Extract the (x, y) coordinate from the center of the cell holding the provided text.  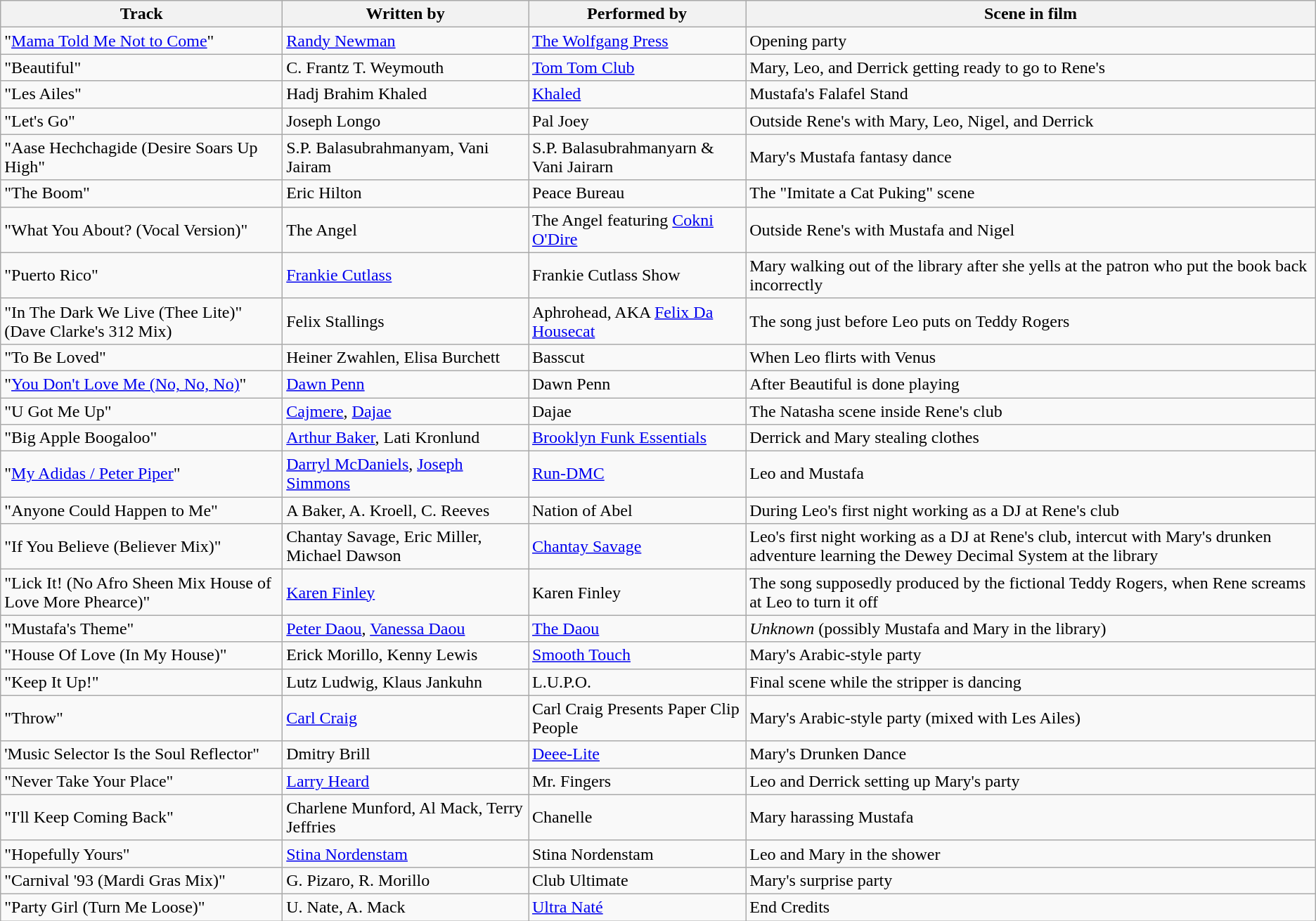
Deee-Lite (637, 754)
"My Adidas / Peter Piper" (142, 474)
Unknown (possibly Mustafa and Mary in the library) (1031, 629)
"To Be Loved" (142, 357)
Outside Rene's with Mustafa and Nigel (1031, 229)
Dmitry Brill (406, 754)
Hadj Brahim Khaled (406, 94)
Written by (406, 14)
'Music Selector Is the Soul Reflector" (142, 754)
Darryl McDaniels, Joseph Simmons (406, 474)
Nation of Abel (637, 510)
Mary's Arabic-style party (mixed with Les Ailes) (1031, 719)
"Mustafa's Theme" (142, 629)
Randy Newman (406, 41)
Derrick and Mary stealing clothes (1031, 438)
Leo and Mary in the shower (1031, 854)
The song supposedly produced by the fictional Teddy Rogers, when Rene screams at Leo to turn it off (1031, 592)
"Let's Go" (142, 121)
Mary walking out of the library after she yells at the patron who put the book back incorrectly (1031, 276)
Mary's Mustafa fantasy dance (1031, 157)
Leo and Mustafa (1031, 474)
"Puerto Rico" (142, 276)
Frankie Cutlass Show (637, 276)
Scene in film (1031, 14)
Carl Craig (406, 719)
Ultra Naté (637, 907)
Eric Hilton (406, 193)
Larry Heard (406, 781)
"What You About? (Vocal Version)" (142, 229)
"Never Take Your Place" (142, 781)
G. Pizaro, R. Morillo (406, 880)
The Natasha scene inside Rene's club (1031, 411)
"If You Believe (Believer Mix)" (142, 547)
"Hopefully Yours" (142, 854)
Lutz Ludwig, Klaus Jankuhn (406, 682)
"Big Apple Boogaloo" (142, 438)
Leo and Derrick setting up Mary's party (1031, 781)
"Beautiful" (142, 67)
"In The Dark We Live (Thee Lite)" (Dave Clarke's 312 Mix) (142, 321)
Arthur Baker, Lati Kronlund (406, 438)
Peace Bureau (637, 193)
"Throw" (142, 719)
Smooth Touch (637, 655)
Aphrohead, AKA Felix Da Housecat (637, 321)
During Leo's first night working as a DJ at Rene's club (1031, 510)
Final scene while the stripper is dancing (1031, 682)
Mary, Leo, and Derrick getting ready to go to Rene's (1031, 67)
Mary's Drunken Dance (1031, 754)
"You Don't Love Me (No, No, No)" (142, 384)
"U Got Me Up" (142, 411)
Frankie Cutlass (406, 276)
Joseph Longo (406, 121)
S.P. Balasubrahmanyarn & Vani Jairarn (637, 157)
Outside Rene's with Mary, Leo, Nigel, and Derrick (1031, 121)
The "Imitate a Cat Puking" scene (1031, 193)
"Party Girl (Turn Me Loose)" (142, 907)
After Beautiful is done playing (1031, 384)
Khaled (637, 94)
Opening party (1031, 41)
"House Of Love (In My House)" (142, 655)
Felix Stallings (406, 321)
L.U.P.O. (637, 682)
The song just before Leo puts on Teddy Rogers (1031, 321)
The Angel (406, 229)
"Keep It Up!" (142, 682)
Tom Tom Club (637, 67)
"Les Ailes" (142, 94)
The Wolfgang Press (637, 41)
"The Boom" (142, 193)
Pal Joey (637, 121)
"Lick It! (No Afro Sheen Mix House of Love More Phearce)" (142, 592)
Chantay Savage (637, 547)
Chantay Savage, Eric Miller, Michael Dawson (406, 547)
Track (142, 14)
"Aase Hechchagide (Desire Soars Up High" (142, 157)
End Credits (1031, 907)
Mary's Arabic-style party (1031, 655)
Run-DMC (637, 474)
When Leo flirts with Venus (1031, 357)
Performed by (637, 14)
"Anyone Could Happen to Me" (142, 510)
Mustafa's Falafel Stand (1031, 94)
"Carnival '93 (Mardi Gras Mix)" (142, 880)
Mary harassing Mustafa (1031, 817)
U. Nate, A. Mack (406, 907)
Leo's first night working as a DJ at Rene's club, intercut with Mary's drunken adventure learning the Dewey Decimal System at the library (1031, 547)
Erick Morillo, Kenny Lewis (406, 655)
The Angel featuring Cokni O'Dire (637, 229)
Club Ultimate (637, 880)
"I'll Keep Coming Back" (142, 817)
Carl Craig Presents Paper Clip People (637, 719)
C. Frantz T. Weymouth (406, 67)
The Daou (637, 629)
Mary's surprise party (1031, 880)
Dajae (637, 411)
A Baker, A. Kroell, C. Reeves (406, 510)
Heiner Zwahlen, Elisa Burchett (406, 357)
Basscut (637, 357)
"Mama Told Me Not to Come" (142, 41)
Brooklyn Funk Essentials (637, 438)
Charlene Munford, Al Mack, Terry Jeffries (406, 817)
S.P. Balasubrahmanyam, Vani Jairam (406, 157)
Cajmere, Dajae (406, 411)
Mr. Fingers (637, 781)
Peter Daou, Vanessa Daou (406, 629)
Chanelle (637, 817)
